Locate the cell with the specified text and output its [X, Y] center coordinate. 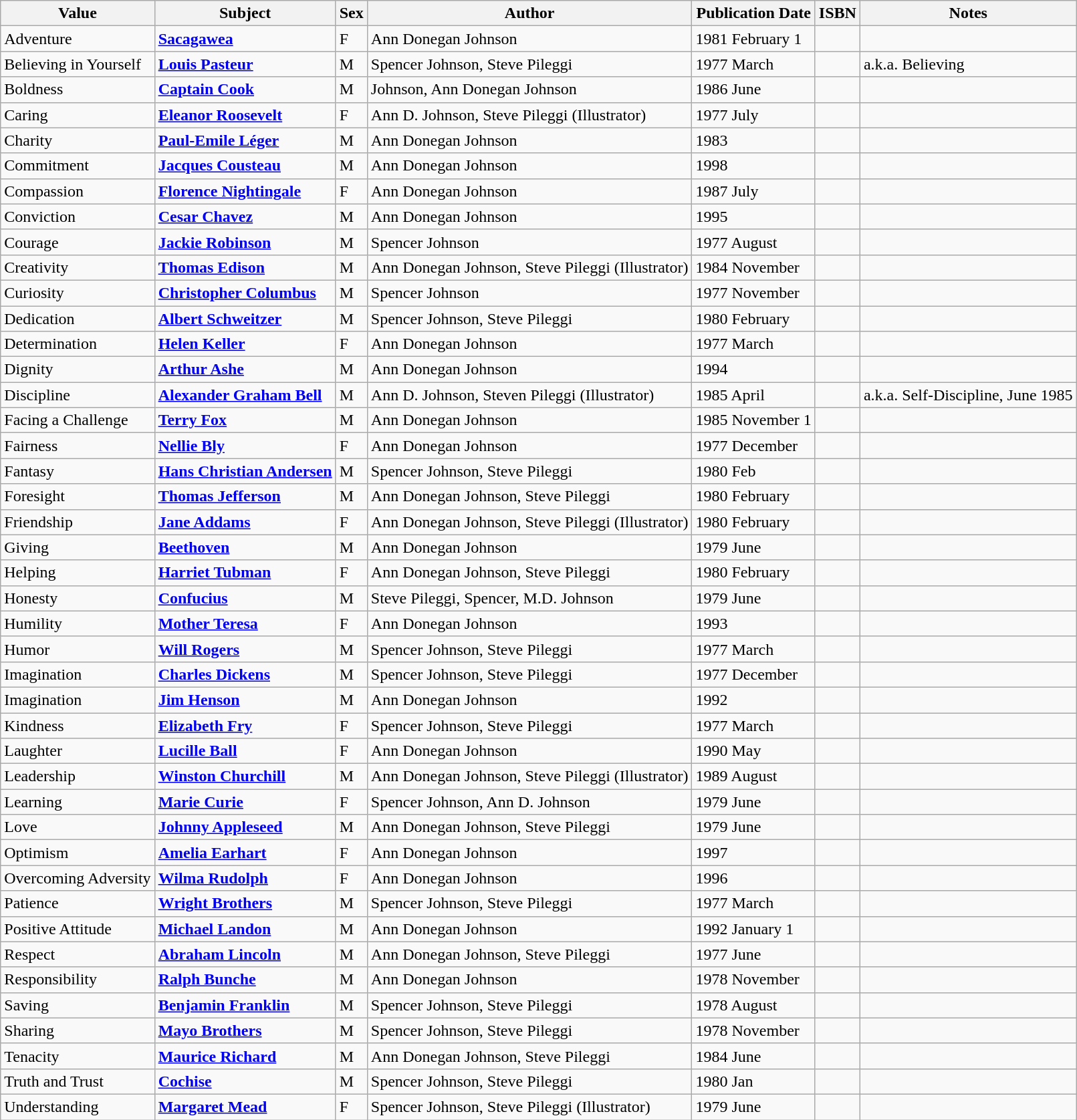
Sacagawea [245, 39]
Arthur Ashe [245, 370]
Dedication [78, 319]
Benjamin Franklin [245, 1005]
1989 August [753, 777]
Sex [352, 13]
Harriet Tubman [245, 573]
1995 [753, 217]
Abraham Lincoln [245, 954]
Florence Nightingale [245, 191]
Ann D. Johnson, Steve Pileggi (Illustrator) [529, 115]
Dignity [78, 370]
Laughter [78, 751]
Marie Curie [245, 802]
Cochise [245, 1081]
Adventure [78, 39]
Subject [245, 13]
Foresight [78, 497]
Believing in Yourself [78, 64]
Will Rogers [245, 649]
Beethoven [245, 547]
1977 November [753, 293]
1990 May [753, 751]
Caring [78, 115]
Johnny Appleseed [245, 827]
Christopher Columbus [245, 293]
Giving [78, 547]
Lucille Ball [245, 751]
Eleanor Roosevelt [245, 115]
Friendship [78, 522]
Publication Date [753, 13]
Winston Churchill [245, 777]
1997 [753, 853]
1992 [753, 700]
Nellie Bly [245, 446]
Terry Fox [245, 420]
1986 June [753, 90]
Maurice Richard [245, 1056]
1984 June [753, 1056]
Notes [968, 13]
Fantasy [78, 471]
Michael Landon [245, 929]
Spencer Johnson, Ann D. Johnson [529, 802]
Spencer Johnson, Steve Pileggi (Illustrator) [529, 1107]
Respect [78, 954]
Hans Christian Andersen [245, 471]
Saving [78, 1005]
a.k.a. Self-Discipline, June 1985 [968, 395]
a.k.a. Believing [968, 64]
Optimism [78, 853]
Overcoming Adversity [78, 878]
1981 February 1 [753, 39]
Commitment [78, 166]
Responsibility [78, 980]
Captain Cook [245, 90]
1978 August [753, 1005]
Creativity [78, 267]
1985 April [753, 395]
Confucius [245, 598]
Kindness [78, 725]
Learning [78, 802]
1983 [753, 140]
Honesty [78, 598]
Helen Keller [245, 344]
1977 June [753, 954]
Jane Addams [245, 522]
1987 July [753, 191]
Mayo Brothers [245, 1030]
Cesar Chavez [245, 217]
Johnson, Ann Donegan Johnson [529, 90]
Value [78, 13]
Alexander Graham Bell [245, 395]
Patience [78, 903]
Paul-Emile Léger [245, 140]
Jim Henson [245, 700]
1985 November 1 [753, 420]
Conviction [78, 217]
Jackie Robinson [245, 242]
1993 [753, 623]
Fairness [78, 446]
Charity [78, 140]
Wright Brothers [245, 903]
Compassion [78, 191]
Charles Dickens [245, 674]
1994 [753, 370]
Thomas Edison [245, 267]
1977 August [753, 242]
Facing a Challenge [78, 420]
Steve Pileggi, Spencer, M.D. Johnson [529, 598]
Leadership [78, 777]
Amelia Earhart [245, 853]
Discipline [78, 395]
1992 January 1 [753, 929]
Albert Schweitzer [245, 319]
Determination [78, 344]
Author [529, 13]
Boldness [78, 90]
Understanding [78, 1107]
Helping [78, 573]
Tenacity [78, 1056]
Humor [78, 649]
Ann D. Johnson, Steven Pileggi (Illustrator) [529, 395]
1977 July [753, 115]
1984 November [753, 267]
1980 Feb [753, 471]
1980 Jan [753, 1081]
Jacques Cousteau [245, 166]
1996 [753, 878]
Love [78, 827]
Sharing [78, 1030]
Thomas Jefferson [245, 497]
Elizabeth Fry [245, 725]
Wilma Rudolph [245, 878]
Humility [78, 623]
ISBN [837, 13]
Louis Pasteur [245, 64]
Ralph Bunche [245, 980]
Curiosity [78, 293]
Positive Attitude [78, 929]
Courage [78, 242]
1998 [753, 166]
Truth and Trust [78, 1081]
Margaret Mead [245, 1107]
Mother Teresa [245, 623]
